Find where the given text appears and provide that cell's center as (x, y) coordinate. 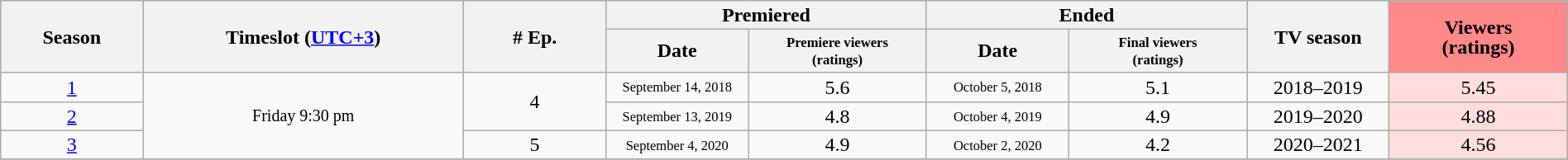
4.2 (1158, 145)
TV season (1318, 37)
September 4, 2020 (677, 145)
Final viewers(ratings) (1158, 51)
4.56 (1479, 145)
2 (72, 115)
September 14, 2018 (677, 87)
Premiere viewers(ratings) (837, 51)
October 2, 2020 (997, 145)
5.6 (837, 87)
5.1 (1158, 87)
5 (534, 145)
1 (72, 87)
2020–2021 (1318, 145)
Timeslot (UTC+3) (303, 37)
4.8 (837, 115)
September 13, 2019 (677, 115)
4 (534, 101)
Season (72, 37)
2018–2019 (1318, 87)
Viewers(ratings) (1479, 37)
Friday 9:30 pm (303, 115)
3 (72, 145)
October 4, 2019 (997, 115)
# Ep. (534, 37)
4.88 (1479, 115)
Premiered (766, 15)
Ended (1087, 15)
2019–2020 (1318, 115)
October 5, 2018 (997, 87)
5.45 (1479, 87)
